Locate the cell with the specified text and output its [x, y] center coordinate. 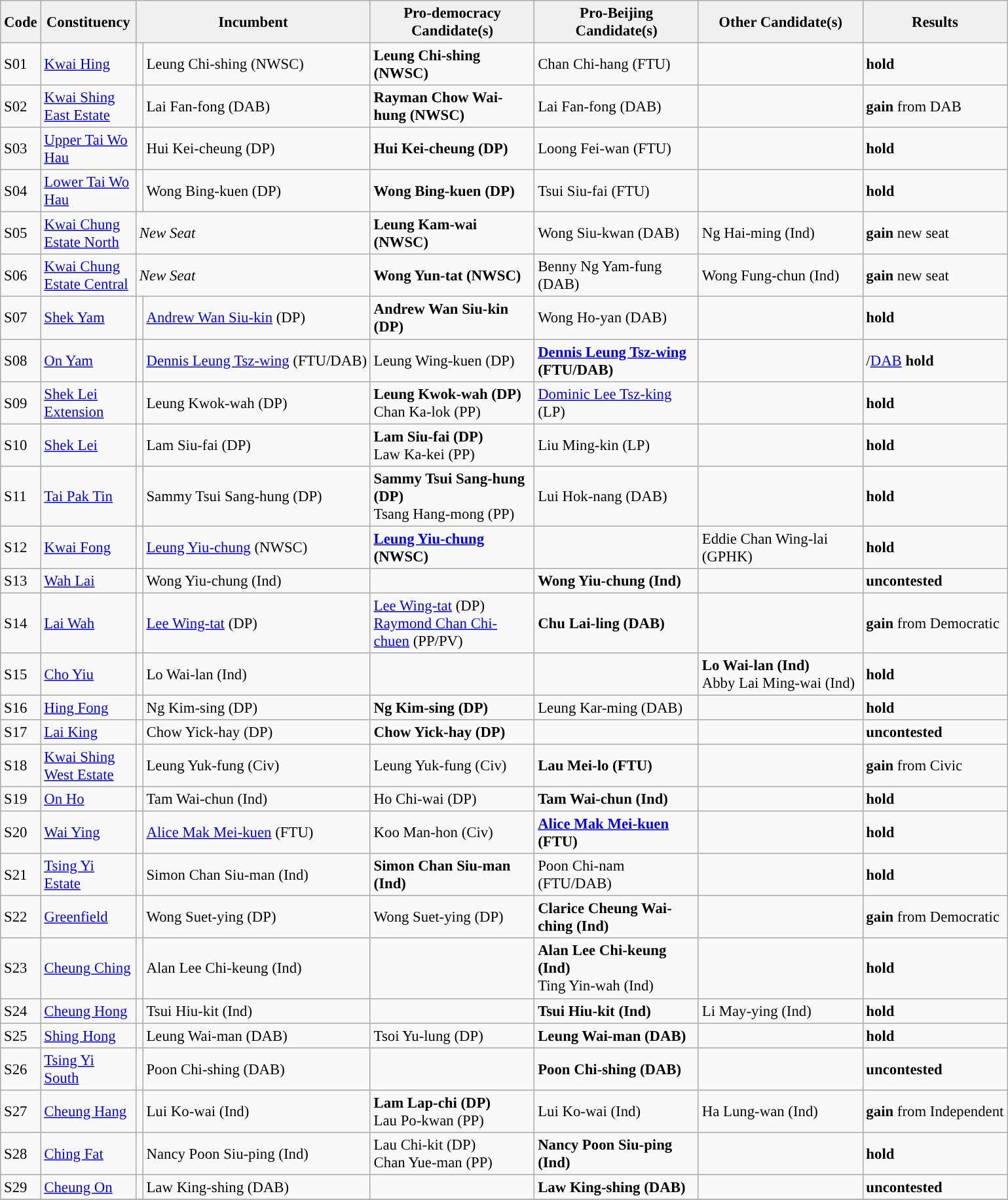
Lee Wing-tat (DP) [257, 623]
S22 [21, 917]
Li May-ying (Ind) [781, 1011]
Lam Siu-fai (DP)Law Ka-kei (PP) [452, 445]
Cheung Hang [88, 1111]
Tai Pak Tin [88, 496]
Code [21, 22]
Other Candidate(s) [781, 22]
Alan Lee Chi-keung (Ind) Ting Yin-wah (Ind) [617, 969]
Leung Wing-kuen (DP) [452, 360]
S12 [21, 548]
Loong Fei-wan (FTU) [617, 149]
S29 [21, 1187]
Results [935, 22]
Benny Ng Yam-fung (DAB) [617, 275]
gain from DAB [935, 106]
S03 [21, 149]
S28 [21, 1154]
Constituency [88, 22]
Rayman Chow Wai-hung (NWSC) [452, 106]
Upper Tai Wo Hau [88, 149]
Alan Lee Chi-keung (Ind) [257, 969]
S07 [21, 318]
Sammy Tsui Sang-hung (DP)Tsang Hang-mong (PP) [452, 496]
Leung Kam-wai (NWSC) [452, 233]
Tsing Yi Estate [88, 875]
Wong Siu-kwan (DAB) [617, 233]
Tsing Yi South [88, 1069]
Cho Yiu [88, 675]
Wong Fung-chun (Ind) [781, 275]
S24 [21, 1011]
Incumbent [253, 22]
Tsoi Yu-lung (DP) [452, 1036]
gain from Independent [935, 1111]
Lower Tai Wo Hau [88, 191]
Eddie Chan Wing-lai (GPHK) [781, 548]
Wah Lai [88, 581]
Kwai Shing East Estate [88, 106]
Lam Lap-chi (DP)Lau Po-kwan (PP) [452, 1111]
S17 [21, 732]
S14 [21, 623]
S25 [21, 1036]
S05 [21, 233]
Cheung On [88, 1187]
S08 [21, 360]
Leung Kwok-wah (DP)Chan Ka-lok (PP) [452, 402]
Lai Wah [88, 623]
Shek Lei [88, 445]
Lau Chi-kit (DP) Chan Yue-man (PP) [452, 1154]
Ng Hai-ming (Ind) [781, 233]
Ho Chi-wai (DP) [452, 799]
Hing Fong [88, 707]
Greenfield [88, 917]
S18 [21, 766]
S06 [21, 275]
Lui Hok-nang (DAB) [617, 496]
Shek Yam [88, 318]
Lam Siu-fai (DP) [257, 445]
S23 [21, 969]
Poon Chi-nam (FTU/DAB) [617, 875]
Cheung Hong [88, 1011]
S21 [21, 875]
Chu Lai-ling (DAB) [617, 623]
Wai Ying [88, 833]
S02 [21, 106]
Chan Chi-hang (FTU) [617, 64]
On Ho [88, 799]
Ching Fat [88, 1154]
S10 [21, 445]
Sammy Tsui Sang-hung (DP) [257, 496]
Ha Lung-wan (Ind) [781, 1111]
Cheung Ching [88, 969]
Clarice Cheung Wai-ching (Ind) [617, 917]
Kwai Chung Estate Central [88, 275]
Liu Ming-kin (LP) [617, 445]
Shek Lei Extension [88, 402]
Leung Kar-ming (DAB) [617, 707]
Kwai Shing West Estate [88, 766]
Pro-democracy Candidate(s) [452, 22]
Lo Wai-lan (Ind) Abby Lai Ming-wai (Ind) [781, 675]
Dominic Lee Tsz-king (LP) [617, 402]
Lai King [88, 732]
S27 [21, 1111]
S20 [21, 833]
/DAB hold [935, 360]
Lo Wai-lan (Ind) [257, 675]
S19 [21, 799]
Shing Hong [88, 1036]
Kwai Hing [88, 64]
Lau Mei-lo (FTU) [617, 766]
S09 [21, 402]
Leung Kwok-wah (DP) [257, 402]
Tsui Siu-fai (FTU) [617, 191]
Pro-Beijing Candidate(s) [617, 22]
On Yam [88, 360]
S11 [21, 496]
Wong Yun-tat (NWSC) [452, 275]
Lee Wing-tat (DP)Raymond Chan Chi-chuen (PP/PV) [452, 623]
S16 [21, 707]
Koo Man-hon (Civ) [452, 833]
S04 [21, 191]
Kwai Fong [88, 548]
gain from Civic [935, 766]
S15 [21, 675]
Kwai Chung Estate North [88, 233]
S13 [21, 581]
S26 [21, 1069]
Wong Ho-yan (DAB) [617, 318]
S01 [21, 64]
